Scan for the cell matching the given text and deliver its (X, Y) coordinate at center. 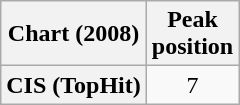
Peakposition (192, 34)
Chart (2008) (74, 34)
CIS (TopHit) (74, 85)
7 (192, 85)
